Locate the cell with the specified text and output its [X, Y] center coordinate. 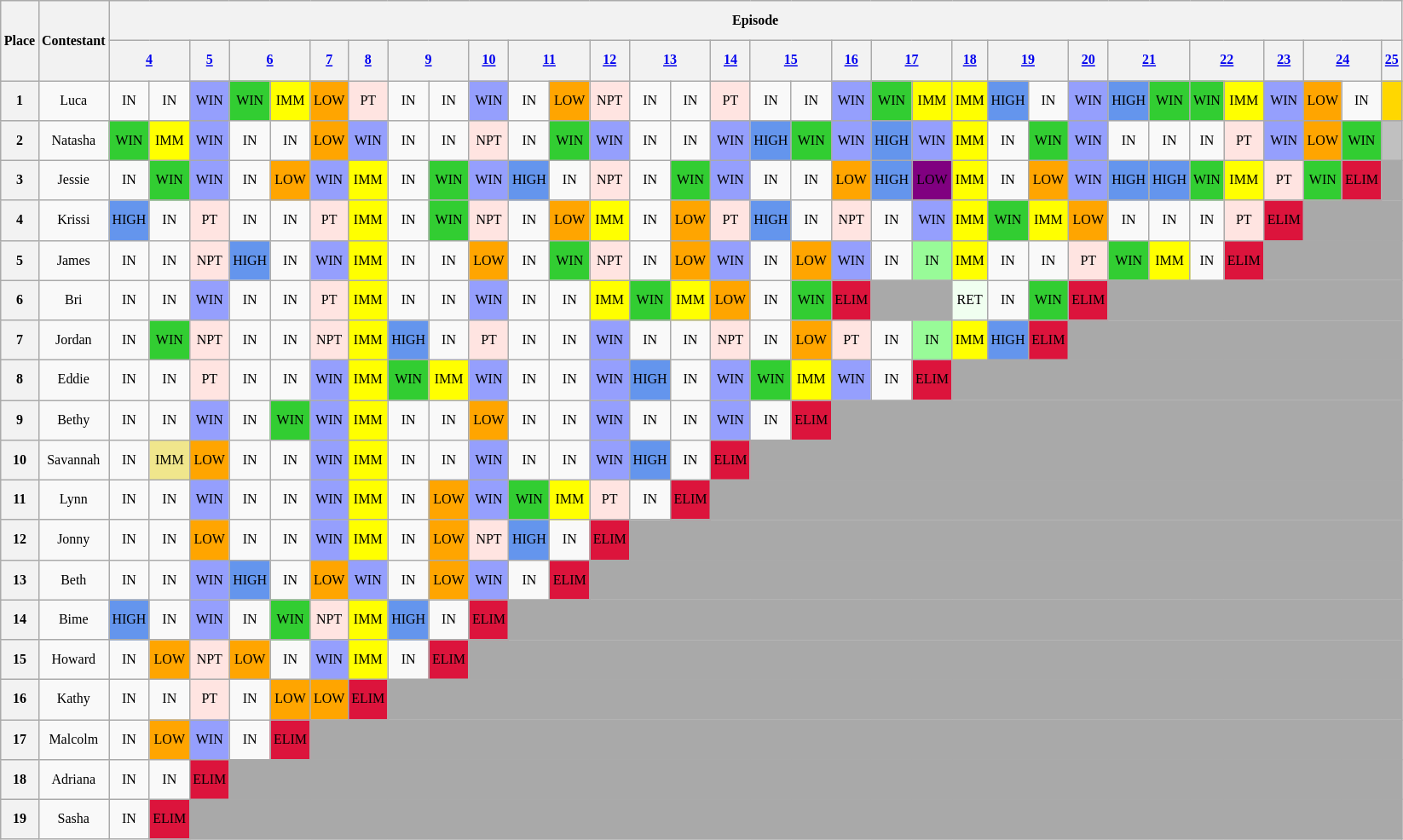
3 [20, 181]
Jessie [73, 181]
2 [20, 140]
20 [1088, 60]
Luca [73, 101]
Episode [755, 20]
Sasha [73, 820]
Bethy [73, 419]
Kathy [73, 699]
21 [1149, 60]
Bri [73, 300]
23 [1284, 60]
Jonny [73, 540]
Eddie [73, 380]
Adriana [73, 779]
Contestant [73, 40]
Beth [73, 579]
Malcolm [73, 739]
1 [20, 101]
22 [1227, 60]
Howard [73, 659]
Jordan [73, 339]
25 [1392, 60]
Lynn [73, 499]
Natasha [73, 140]
Bime [73, 620]
Place [20, 40]
Krissi [73, 220]
RET [970, 300]
24 [1343, 60]
Savannah [73, 460]
James [73, 261]
